Return the [x, y] coordinate for the center point of the cell that contains the specified text.  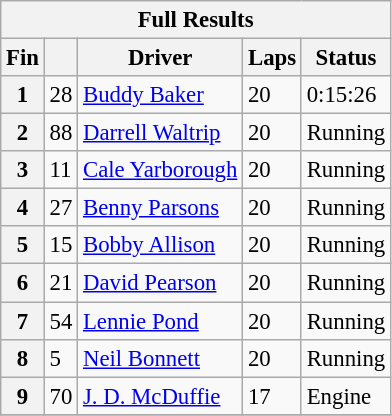
Laps [272, 58]
David Pearson [160, 283]
1 [23, 95]
9 [23, 396]
8 [23, 358]
70 [60, 396]
Buddy Baker [160, 95]
Driver [160, 58]
Fin [23, 58]
Darrell Waltrip [160, 133]
Neil Bonnett [160, 358]
Engine [346, 396]
Full Results [196, 20]
54 [60, 321]
Lennie Pond [160, 321]
17 [272, 396]
Cale Yarborough [160, 170]
15 [60, 245]
7 [23, 321]
6 [23, 283]
88 [60, 133]
Benny Parsons [160, 208]
28 [60, 95]
2 [23, 133]
Bobby Allison [160, 245]
Status [346, 58]
3 [23, 170]
27 [60, 208]
0:15:26 [346, 95]
21 [60, 283]
11 [60, 170]
4 [23, 208]
J. D. McDuffie [160, 396]
